Search for the cell housing the specified text and yield its [X, Y] center coordinate. 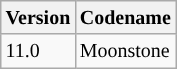
Codename [126, 18]
11.0 [38, 52]
Version [38, 18]
Moonstone [126, 52]
